Provide the [x, y] coordinate of the cell's center where the given text is located.  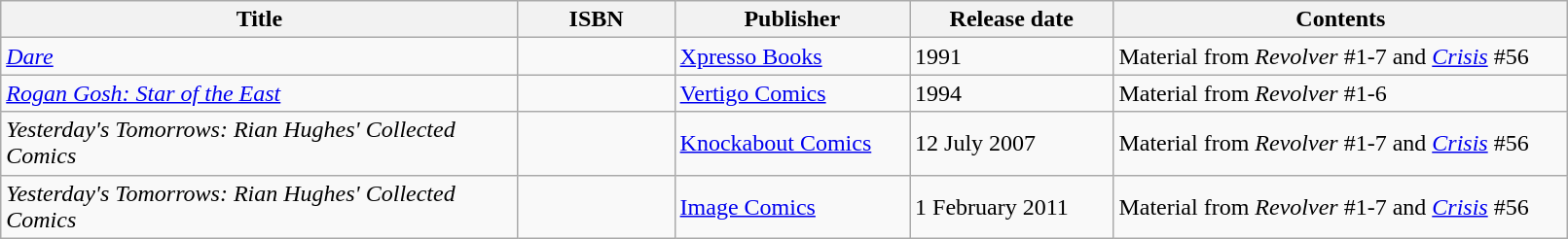
Contents [1341, 19]
1991 [1012, 56]
Image Comics [792, 206]
Title [259, 19]
Rogan Gosh: Star of the East [259, 93]
Xpresso Books [792, 56]
1 February 2011 [1012, 206]
ISBN [596, 19]
Release date [1012, 19]
Vertigo Comics [792, 93]
12 July 2007 [1012, 144]
Knockabout Comics [792, 144]
1994 [1012, 93]
Material from Revolver #1-6 [1341, 93]
Publisher [792, 19]
Dare [259, 56]
